Extract the [X, Y] coordinate from the center of the cell holding the provided text.  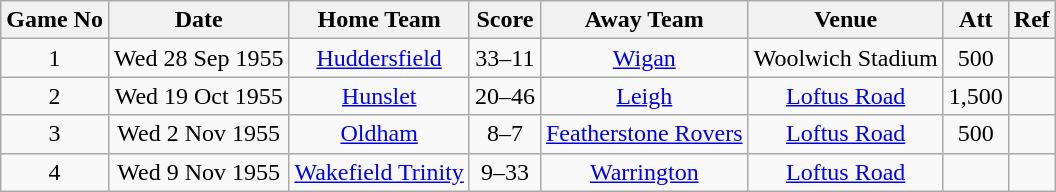
Leigh [644, 96]
Huddersfield [379, 58]
Wed 19 Oct 1955 [198, 96]
Wed 28 Sep 1955 [198, 58]
Warrington [644, 172]
33–11 [504, 58]
Date [198, 20]
20–46 [504, 96]
Score [504, 20]
Wed 2 Nov 1955 [198, 134]
2 [55, 96]
Oldham [379, 134]
8–7 [504, 134]
Att [976, 20]
Featherstone Rovers [644, 134]
Wigan [644, 58]
9–33 [504, 172]
Hunslet [379, 96]
Game No [55, 20]
3 [55, 134]
4 [55, 172]
Ref [1032, 20]
Away Team [644, 20]
Woolwich Stadium [846, 58]
Venue [846, 20]
Wed 9 Nov 1955 [198, 172]
1 [55, 58]
Wakefield Trinity [379, 172]
1,500 [976, 96]
Home Team [379, 20]
